Determine the [x, y] coordinate at the center of the cell enclosing the given text.  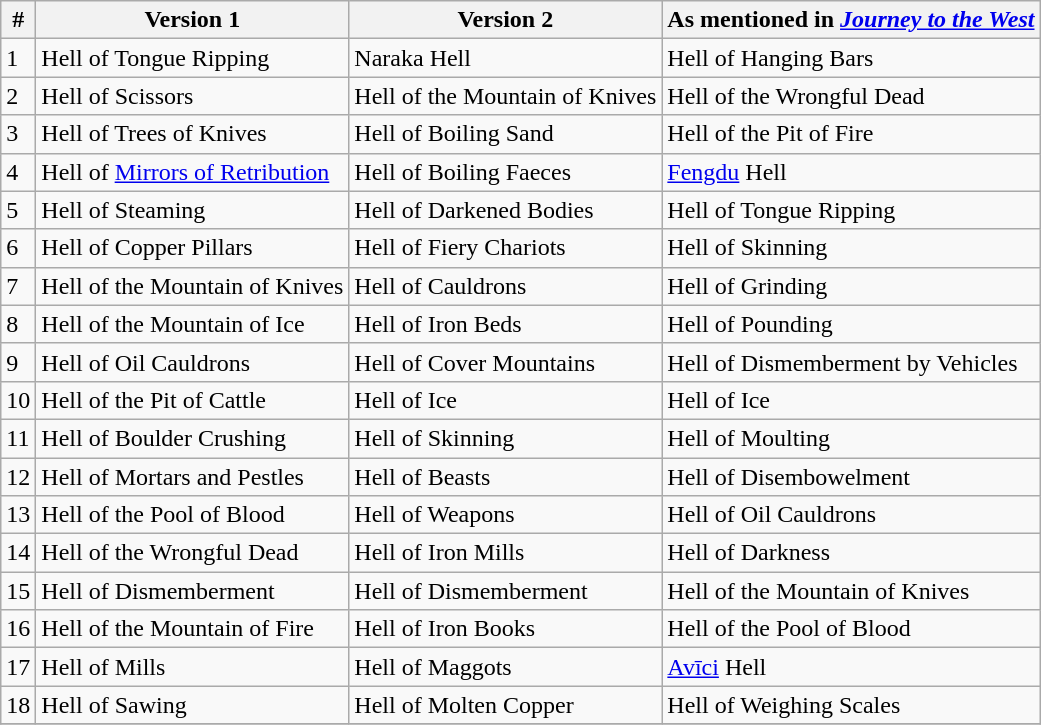
Hell of Cauldrons [506, 286]
1 [18, 58]
17 [18, 667]
6 [18, 248]
# [18, 20]
7 [18, 286]
Hell of Cover Mountains [506, 362]
15 [18, 591]
Hell of Pounding [851, 324]
5 [18, 210]
16 [18, 629]
Hell of Boiling Faeces [506, 172]
As mentioned in Journey to the West [851, 20]
Hell of Dismemberment by Vehicles [851, 362]
Hell of Hanging Bars [851, 58]
Hell of Steaming [192, 210]
Hell of Mortars and Pestles [192, 477]
Hell of Weapons [506, 515]
13 [18, 515]
2 [18, 96]
Avīci Hell [851, 667]
Hell of Beasts [506, 477]
12 [18, 477]
Hell of Iron Mills [506, 553]
9 [18, 362]
Hell of Boulder Crushing [192, 438]
Hell of Mills [192, 667]
Hell of Weighing Scales [851, 705]
Hell of Boiling Sand [506, 134]
Hell of Molten Copper [506, 705]
11 [18, 438]
Hell of the Pit of Cattle [192, 400]
Hell of Sawing [192, 705]
8 [18, 324]
10 [18, 400]
Hell of the Mountain of Fire [192, 629]
Hell of Grinding [851, 286]
Version 2 [506, 20]
Hell of Fiery Chariots [506, 248]
Hell of Moulting [851, 438]
Hell of Darkness [851, 553]
Hell of Maggots [506, 667]
Hell of Darkened Bodies [506, 210]
Hell of the Pit of Fire [851, 134]
3 [18, 134]
14 [18, 553]
Hell of Trees of Knives [192, 134]
Version 1 [192, 20]
Naraka Hell [506, 58]
Fengdu Hell [851, 172]
Hell of Iron Beds [506, 324]
Hell of Copper Pillars [192, 248]
Hell of the Mountain of Ice [192, 324]
Hell of Disembowelment [851, 477]
4 [18, 172]
Hell of Mirrors of Retribution [192, 172]
Hell of Scissors [192, 96]
18 [18, 705]
Hell of Iron Books [506, 629]
